Return the [x, y] coordinate for the center point of the cell that contains the specified text.  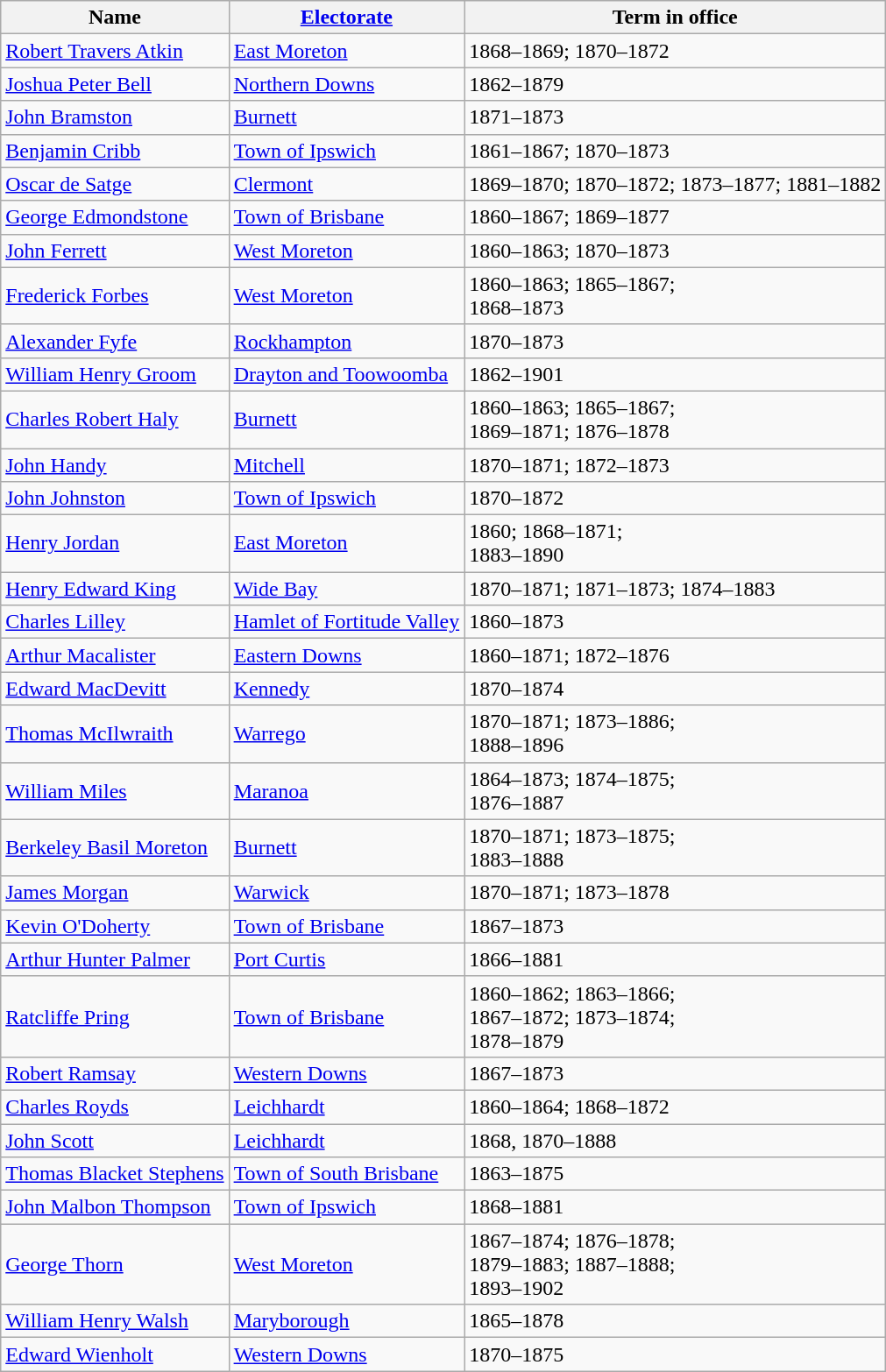
1862–1879 [675, 84]
1870–1875 [675, 1354]
1860–1862; 1863–1866;1867–1872; 1873–1874;1878–1879 [675, 1016]
1868, 1870–1888 [675, 1140]
Maranoa [347, 790]
1870–1874 [675, 689]
1870–1873 [675, 341]
Henry Edward King [115, 589]
William Henry Groom [115, 374]
1870–1871; 1873–1875;1883–1888 [675, 848]
Frederick Forbes [115, 296]
George Thorn [115, 1264]
Mitchell [347, 465]
Charles Royds [115, 1107]
1860–1863; 1865–1867;1869–1871; 1876–1878 [675, 419]
Warwick [347, 893]
John Malbon Thompson [115, 1207]
Electorate [347, 18]
1860–1863; 1870–1873 [675, 251]
1860–1873 [675, 622]
Arthur Hunter Palmer [115, 959]
Clermont [347, 184]
Benjamin Cribb [115, 151]
Robert Ramsay [115, 1073]
Drayton and Toowoomba [347, 374]
John Ferrett [115, 251]
Henry Jordan [115, 543]
Alexander Fyfe [115, 341]
Rockhampton [347, 341]
1860–1867; 1869–1877 [675, 217]
1864–1873; 1874–1875;1876–1887 [675, 790]
1866–1881 [675, 959]
Thomas Blacket Stephens [115, 1174]
Maryborough [347, 1321]
1860–1863; 1865–1867;1868–1873 [675, 296]
John Johnston [115, 499]
1860; 1868–1871;1883–1890 [675, 543]
Port Curtis [347, 959]
1867–1874; 1876–1878;1879–1883; 1887–1888;1893–1902 [675, 1264]
Arthur Macalister [115, 655]
1861–1867; 1870–1873 [675, 151]
Northern Downs [347, 84]
Edward MacDevitt [115, 689]
1870–1871; 1873–1878 [675, 893]
Edward Wienholt [115, 1354]
1870–1871; 1872–1873 [675, 465]
1869–1870; 1870–1872; 1873–1877; 1881–1882 [675, 184]
Wide Bay [347, 589]
Oscar de Satge [115, 184]
Joshua Peter Bell [115, 84]
Eastern Downs [347, 655]
George Edmondstone [115, 217]
1870–1871; 1873–1886;1888–1896 [675, 734]
John Scott [115, 1140]
Hamlet of Fortitude Valley [347, 622]
John Handy [115, 465]
1863–1875 [675, 1174]
Kennedy [347, 689]
1865–1878 [675, 1321]
1871–1873 [675, 117]
1860–1871; 1872–1876 [675, 655]
Robert Travers Atkin [115, 51]
1868–1869; 1870–1872 [675, 51]
1870–1872 [675, 499]
Kevin O'Doherty [115, 926]
Ratcliffe Pring [115, 1016]
Term in office [675, 18]
Name [115, 18]
Town of South Brisbane [347, 1174]
Berkeley Basil Moreton [115, 848]
Warrego [347, 734]
1868–1881 [675, 1207]
James Morgan [115, 893]
1860–1864; 1868–1872 [675, 1107]
Charles Lilley [115, 622]
Charles Robert Haly [115, 419]
William Miles [115, 790]
1862–1901 [675, 374]
William Henry Walsh [115, 1321]
Thomas McIlwraith [115, 734]
1870–1871; 1871–1873; 1874–1883 [675, 589]
John Bramston [115, 117]
